Return the [x, y] coordinate for the center point of the cell that contains the specified text.  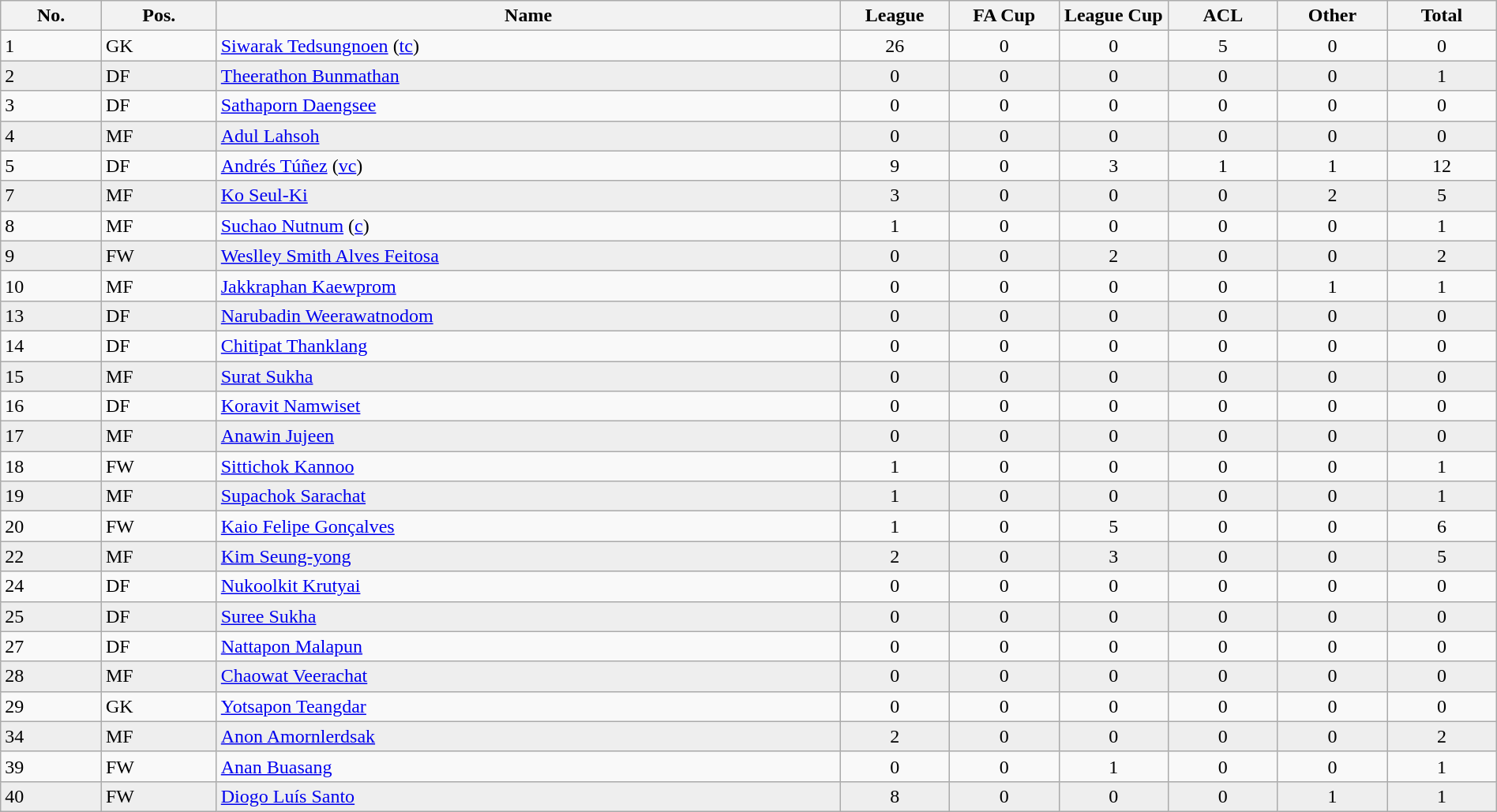
Andrés Túñez (vc) [528, 166]
Anawin Jujeen [528, 436]
Weslley Smith Alves Feitosa [528, 256]
25 [51, 616]
40 [51, 796]
4 [51, 136]
Yotsapon Teangdar [528, 706]
15 [51, 376]
FA Cup [1004, 16]
17 [51, 436]
Anon Amornlerdsak [528, 736]
Suree Sukha [528, 616]
Sathaporn Daengsee [528, 106]
Nukoolkit Krutyai [528, 586]
27 [51, 646]
14 [51, 346]
Name [528, 16]
Anan Buasang [528, 766]
Kim Seung-yong [528, 556]
Jakkraphan Kaewprom [528, 286]
13 [51, 316]
Surat Sukha [528, 376]
Other [1333, 16]
26 [895, 46]
18 [51, 466]
Koravit Namwiset [528, 406]
Chitipat Thanklang [528, 346]
6 [1442, 526]
League Cup [1113, 16]
Ko Seul-Ki [528, 196]
League [895, 16]
Suchao Nutnum (c) [528, 226]
Total [1442, 16]
Siwarak Tedsungnoen (tc) [528, 46]
Adul Lahsoh [528, 136]
24 [51, 586]
19 [51, 496]
10 [51, 286]
16 [51, 406]
29 [51, 706]
12 [1442, 166]
Kaio Felipe Gonçalves [528, 526]
Narubadin Weerawatnodom [528, 316]
34 [51, 736]
Sittichok Kannoo [528, 466]
20 [51, 526]
28 [51, 676]
Chaowat Veerachat [528, 676]
22 [51, 556]
No. [51, 16]
ACL [1224, 16]
Pos. [159, 16]
Supachok Sarachat [528, 496]
39 [51, 766]
7 [51, 196]
Theerathon Bunmathan [528, 76]
Nattapon Malapun [528, 646]
Diogo Luís Santo [528, 796]
